Return the [X, Y] coordinate for the center point of the cell that contains the specified text.  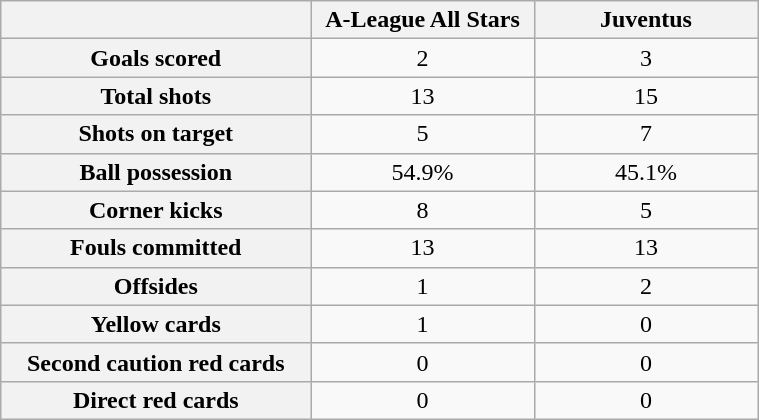
8 [422, 210]
3 [646, 58]
7 [646, 134]
Ball possession [156, 172]
Total shots [156, 96]
Offsides [156, 286]
Second caution red cards [156, 362]
Fouls committed [156, 248]
45.1% [646, 172]
Yellow cards [156, 324]
Corner kicks [156, 210]
Juventus [646, 20]
Goals scored [156, 58]
Direct red cards [156, 400]
A-League All Stars [422, 20]
15 [646, 96]
54.9% [422, 172]
Shots on target [156, 134]
